Find where the given text appears and provide that cell's center as [x, y] coordinate. 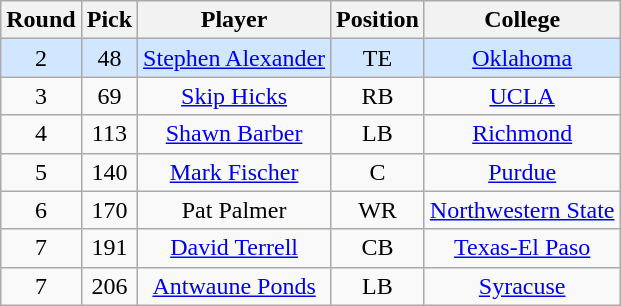
48 [109, 58]
College [522, 20]
Oklahoma [522, 58]
Antwaune Ponds [234, 286]
Stephen Alexander [234, 58]
Round [41, 20]
C [378, 172]
Player [234, 20]
Position [378, 20]
Purdue [522, 172]
Pat Palmer [234, 210]
David Terrell [234, 248]
69 [109, 96]
CB [378, 248]
Skip Hicks [234, 96]
113 [109, 134]
Shawn Barber [234, 134]
4 [41, 134]
TE [378, 58]
Richmond [522, 134]
3 [41, 96]
UCLA [522, 96]
RB [378, 96]
Mark Fischer [234, 172]
206 [109, 286]
191 [109, 248]
5 [41, 172]
170 [109, 210]
2 [41, 58]
Syracuse [522, 286]
Texas-El Paso [522, 248]
Northwestern State [522, 210]
140 [109, 172]
Pick [109, 20]
6 [41, 210]
WR [378, 210]
